From the cell containing the given text, extract its center point as [x, y] coordinate. 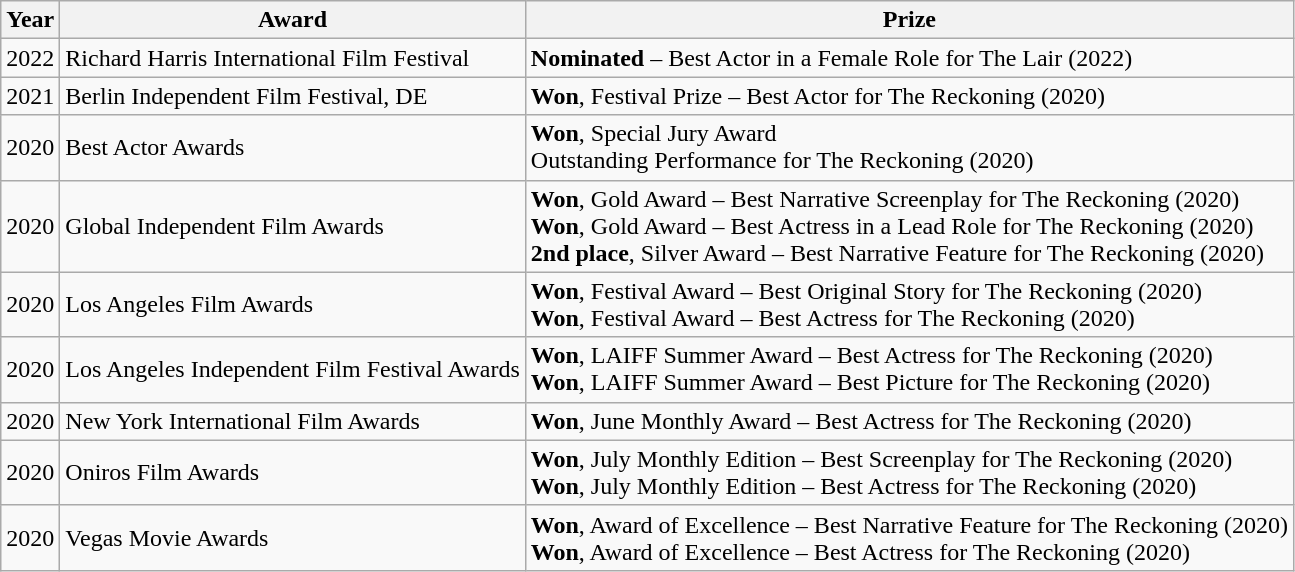
New York International Film Awards [292, 421]
2021 [30, 96]
Award [292, 20]
Won, Festival Award – Best Original Story for The Reckoning (2020)Won, Festival Award – Best Actress for The Reckoning (2020) [909, 304]
Won, July Monthly Edition – Best Screenplay for The Reckoning (2020)Won, July Monthly Edition – Best Actress for The Reckoning (2020) [909, 472]
2022 [30, 58]
Won, Special Jury AwardOutstanding Performance for The Reckoning (2020) [909, 148]
Los Angeles Film Awards [292, 304]
Los Angeles Independent Film Festival Awards [292, 370]
Berlin Independent Film Festival, DE [292, 96]
Nominated – Best Actor in a Female Role for The Lair (2022) [909, 58]
Won, June Monthly Award – Best Actress for The Reckoning (2020) [909, 421]
Prize [909, 20]
Best Actor Awards [292, 148]
Won, Award of Excellence – Best Narrative Feature for The Reckoning (2020)Won, Award of Excellence – Best Actress for The Reckoning (2020) [909, 538]
Year [30, 20]
Won, Festival Prize – Best Actor for The Reckoning (2020) [909, 96]
Global Independent Film Awards [292, 226]
Vegas Movie Awards [292, 538]
Oniros Film Awards [292, 472]
Won, LAIFF Summer Award – Best Actress for The Reckoning (2020)Won, LAIFF Summer Award – Best Picture for The Reckoning (2020) [909, 370]
Richard Harris International Film Festival [292, 58]
